Find where the given text appears and provide that cell's center as (x, y) coordinate. 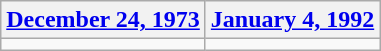
January 4, 1992 (292, 20)
December 24, 1973 (104, 20)
